Extract the (x, y) coordinate from the center of the cell holding the provided text.  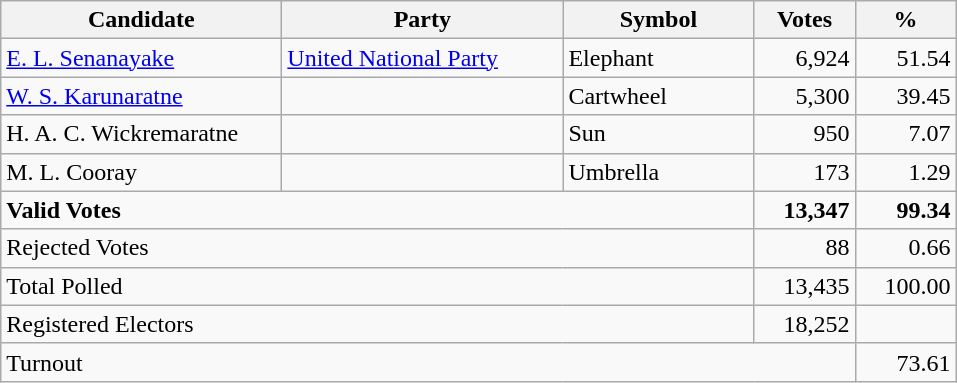
7.07 (906, 134)
13,435 (804, 286)
United National Party (422, 58)
Votes (804, 20)
99.34 (906, 210)
Turnout (428, 362)
M. L. Cooray (142, 172)
6,924 (804, 58)
Party (422, 20)
Cartwheel (658, 96)
100.00 (906, 286)
% (906, 20)
5,300 (804, 96)
Total Polled (378, 286)
18,252 (804, 324)
Registered Electors (378, 324)
E. L. Senanayake (142, 58)
51.54 (906, 58)
950 (804, 134)
Candidate (142, 20)
Rejected Votes (378, 248)
39.45 (906, 96)
Elephant (658, 58)
H. A. C. Wickremaratne (142, 134)
13,347 (804, 210)
88 (804, 248)
0.66 (906, 248)
Symbol (658, 20)
Umbrella (658, 172)
Sun (658, 134)
173 (804, 172)
1.29 (906, 172)
73.61 (906, 362)
Valid Votes (378, 210)
W. S. Karunaratne (142, 96)
